Extract the [x, y] coordinate from the center of the cell holding the provided text.  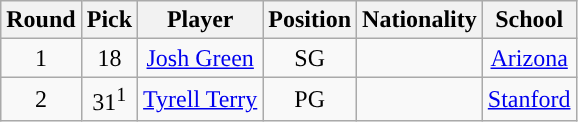
Arizona [529, 58]
Nationality [420, 20]
Round [41, 20]
1 [41, 58]
2 [41, 100]
Pick [109, 20]
Position [310, 20]
Player [200, 20]
Tyrell Terry [200, 100]
School [529, 20]
18 [109, 58]
Josh Green [200, 58]
311 [109, 100]
PG [310, 100]
Stanford [529, 100]
SG [310, 58]
